Return the (X, Y) coordinate for the center point of the cell that contains the specified text.  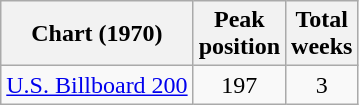
3 (322, 85)
U.S. Billboard 200 (97, 85)
Peakposition (239, 34)
Totalweeks (322, 34)
Chart (1970) (97, 34)
197 (239, 85)
